Capture the cell that displays the provided text and extract its (x, y) central coordinate. 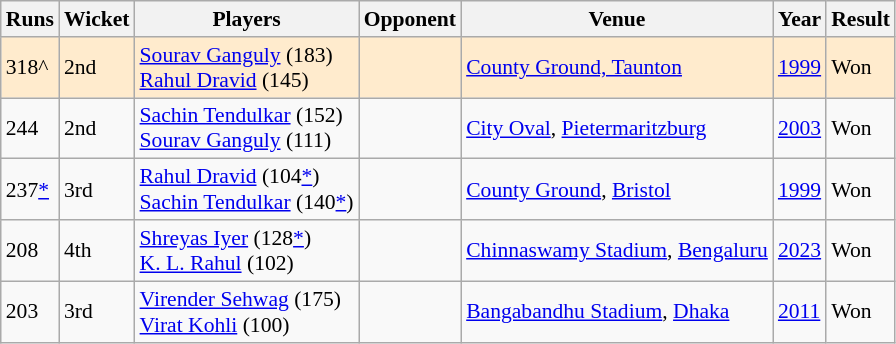
244 (30, 128)
Sachin Tendulkar (152) Sourav Ganguly (111) (247, 128)
Wicket (97, 19)
318^ (30, 68)
Chinnaswamy Stadium, Bengaluru (617, 250)
Runs (30, 19)
Sourav Ganguly (183) Rahul Dravid (145) (247, 68)
2003 (800, 128)
4th (97, 250)
237* (30, 190)
2023 (800, 250)
Year (800, 19)
County Ground, Taunton (617, 68)
Rahul Dravid (104*) Sachin Tendulkar (140*) (247, 190)
County Ground, Bristol (617, 190)
Opponent (410, 19)
Virender Sehwag (175) Virat Kohli (100) (247, 312)
203 (30, 312)
Venue (617, 19)
Bangabandhu Stadium, Dhaka (617, 312)
City Oval, Pietermaritzburg (617, 128)
2011 (800, 312)
Shreyas Iyer (128*) K. L. Rahul (102) (247, 250)
208 (30, 250)
Result (860, 19)
Players (247, 19)
